From the cell containing the given text, extract its center point as (X, Y) coordinate. 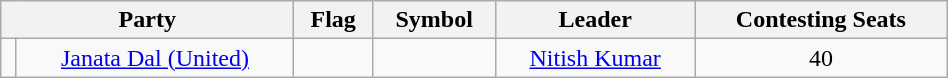
Symbol (434, 20)
Leader (596, 20)
Flag (334, 20)
Nitish Kumar (596, 58)
40 (822, 58)
Janata Dal (United) (155, 58)
Contesting Seats (822, 20)
Party (148, 20)
